Return [X, Y] of the center of cell containing provided text 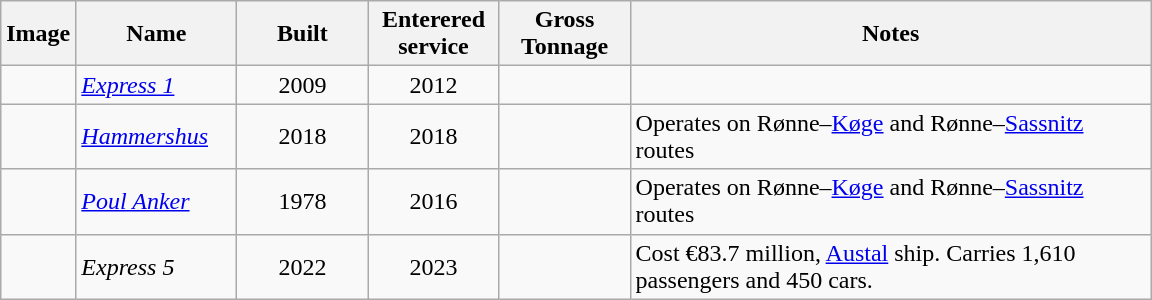
Built [302, 34]
Notes [890, 34]
1978 [302, 202]
Name [156, 34]
Poul Anker [156, 202]
2009 [302, 85]
2016 [434, 202]
2023 [434, 266]
Express 5 [156, 266]
Gross Tonnage [564, 34]
Express 1 [156, 85]
Cost €83.7 million, Austal ship. Carries 1,610 passengers and 450 cars. [890, 266]
2012 [434, 85]
2022 [302, 266]
Enterered service [434, 34]
Image [38, 34]
Hammershus [156, 136]
